Identify which cell holds the provided text, then report its (X, Y) central coordinate. 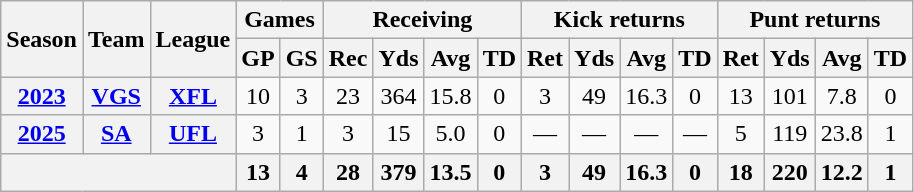
Kick returns (620, 20)
4 (302, 172)
12.2 (842, 172)
5 (740, 134)
2023 (42, 96)
15 (398, 134)
XFL (193, 96)
364 (398, 96)
2025 (42, 134)
VGS (116, 96)
379 (398, 172)
Rec (348, 58)
23 (348, 96)
SA (116, 134)
15.8 (450, 96)
Games (280, 20)
101 (790, 96)
Receiving (422, 20)
Punt returns (815, 20)
23.8 (842, 134)
10 (258, 96)
UFL (193, 134)
GP (258, 58)
League (193, 39)
119 (790, 134)
13.5 (450, 172)
7.8 (842, 96)
5.0 (450, 134)
Season (42, 39)
220 (790, 172)
28 (348, 172)
Team (116, 39)
GS (302, 58)
18 (740, 172)
